Find where the given text appears and provide that cell's center as [x, y] coordinate. 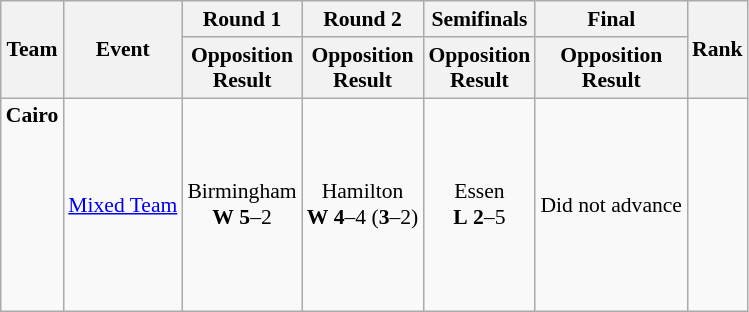
Essen L 2–5 [479, 205]
Event [122, 50]
Round 2 [363, 19]
Final [611, 19]
Semifinals [479, 19]
Hamilton W 4–4 (3–2) [363, 205]
Birmingham W 5–2 [242, 205]
Round 1 [242, 19]
Did not advance [611, 205]
Cairo [32, 205]
Rank [718, 50]
Mixed Team [122, 205]
Team [32, 50]
